Find where the given text appears and provide that cell's center as (x, y) coordinate. 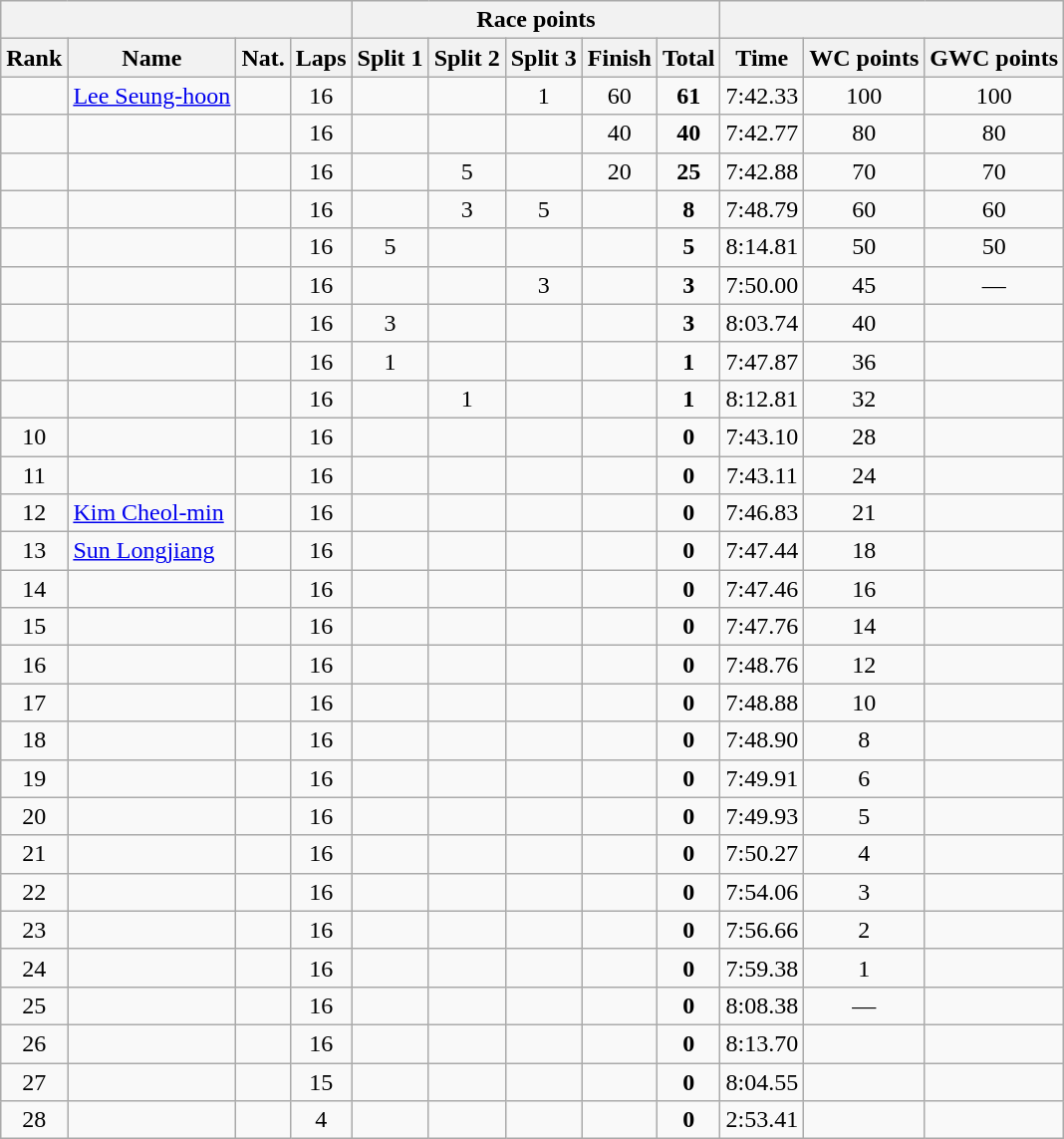
Split 1 (391, 58)
7:50.00 (762, 285)
Finish (620, 58)
7:46.83 (762, 513)
Kim Cheol-min (151, 513)
GWC points (994, 58)
19 (34, 778)
36 (865, 361)
7:43.11 (762, 475)
Time (762, 58)
2 (865, 930)
23 (34, 930)
Name (151, 58)
7:42.77 (762, 134)
8:12.81 (762, 399)
8:13.70 (762, 1043)
7:42.33 (762, 96)
7:48.76 (762, 665)
Rank (34, 58)
Total (688, 58)
7:56.66 (762, 930)
7:49.91 (762, 778)
8:03.74 (762, 323)
8:04.55 (762, 1081)
7:47.44 (762, 551)
7:59.38 (762, 968)
17 (34, 703)
Nat. (263, 58)
7:42.88 (762, 171)
Laps (321, 58)
7:54.06 (762, 892)
7:48.79 (762, 209)
13 (34, 551)
7:48.88 (762, 703)
7:47.76 (762, 627)
7:43.10 (762, 436)
7:50.27 (762, 854)
Split 3 (544, 58)
8:14.81 (762, 247)
7:47.87 (762, 361)
7:48.90 (762, 740)
Lee Seung-hoon (151, 96)
8:08.38 (762, 1005)
22 (34, 892)
27 (34, 1081)
61 (688, 96)
45 (865, 285)
32 (865, 399)
26 (34, 1043)
2:53.41 (762, 1120)
7:47.46 (762, 589)
Race points (536, 20)
WC points (865, 58)
6 (865, 778)
Split 2 (466, 58)
Sun Longjiang (151, 551)
11 (34, 475)
7:49.93 (762, 816)
